Find where the given text appears and provide that cell's center as (x, y) coordinate. 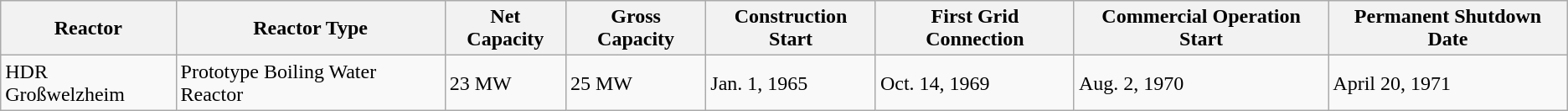
Jan. 1, 1965 (791, 82)
23 MW (505, 82)
Prototype Boiling Water Reactor (310, 82)
Reactor Type (310, 29)
25 MW (635, 82)
Construction Start (791, 29)
Aug. 2, 1970 (1201, 82)
Net Capacity (505, 29)
Oct. 14, 1969 (975, 82)
HDR Großwelzheim (89, 82)
April 20, 1971 (1447, 82)
Permanent Shutdown Date (1447, 29)
Reactor (89, 29)
First Grid Connection (975, 29)
Commercial Operation Start (1201, 29)
Gross Capacity (635, 29)
